Locate the cell with the specified text and output its [x, y] center coordinate. 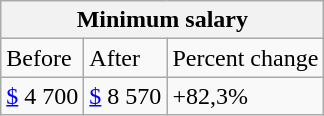
$ 8 570 [126, 96]
Percent change [246, 58]
$ 4 700 [42, 96]
After [126, 58]
Before [42, 58]
+82,3% [246, 96]
Minimum salary [162, 20]
